Provide the (X, Y) coordinate of the cell's center where the given text is located.  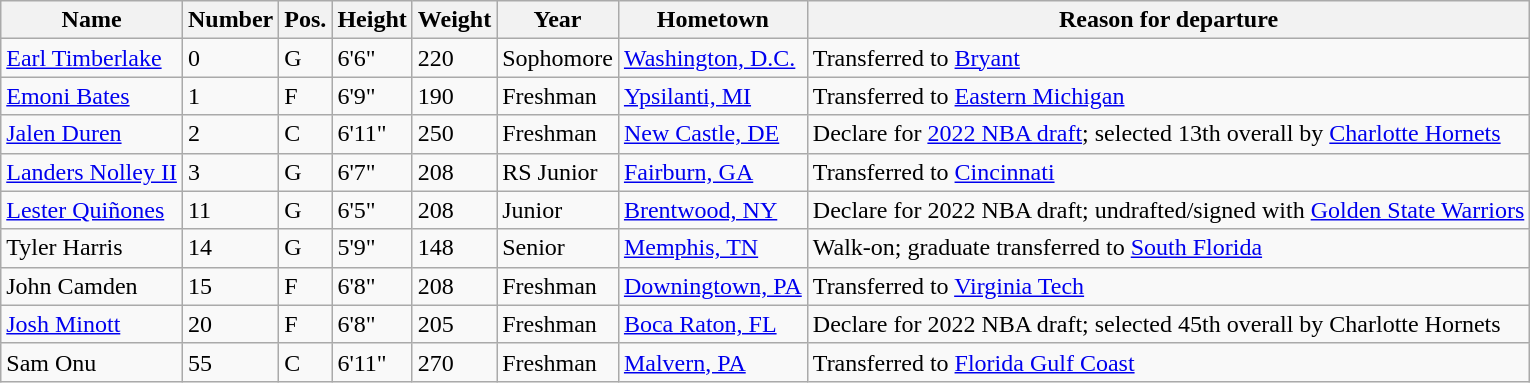
Memphis, TN (712, 248)
190 (454, 96)
RS Junior (558, 172)
Transferred to Florida Gulf Coast (1168, 362)
Josh Minott (92, 324)
Ypsilanti, MI (712, 96)
Sophomore (558, 58)
Lester Quiñones (92, 210)
Senior (558, 248)
5'9" (372, 248)
Hometown (712, 20)
6'6" (372, 58)
Washington, D.C. (712, 58)
Declare for 2022 NBA draft; selected 45th overall by Charlotte Hornets (1168, 324)
20 (230, 324)
Year (558, 20)
Brentwood, NY (712, 210)
15 (230, 286)
Pos. (306, 20)
John Camden (92, 286)
Junior (558, 210)
0 (230, 58)
270 (454, 362)
1 (230, 96)
Sam Onu (92, 362)
11 (230, 210)
Reason for departure (1168, 20)
Transferred to Bryant (1168, 58)
220 (454, 58)
2 (230, 134)
Downingtown, PA (712, 286)
Transferred to Cincinnati (1168, 172)
Tyler Harris (92, 248)
Name (92, 20)
148 (454, 248)
Weight (454, 20)
Transferred to Eastern Michigan (1168, 96)
Walk-on; graduate transferred to South Florida (1168, 248)
Height (372, 20)
Landers Nolley II (92, 172)
Boca Raton, FL (712, 324)
Declare for 2022 NBA draft; undrafted/signed with Golden State Warriors (1168, 210)
6'5" (372, 210)
Earl Timberlake (92, 58)
New Castle, DE (712, 134)
55 (230, 362)
205 (454, 324)
Emoni Bates (92, 96)
6'7" (372, 172)
3 (230, 172)
14 (230, 248)
250 (454, 134)
Malvern, PA (712, 362)
Declare for 2022 NBA draft; selected 13th overall by Charlotte Hornets (1168, 134)
6'9" (372, 96)
Number (230, 20)
Fairburn, GA (712, 172)
Transferred to Virginia Tech (1168, 286)
Jalen Duren (92, 134)
